Return the [x, y] coordinate for the center point of the cell that contains the specified text.  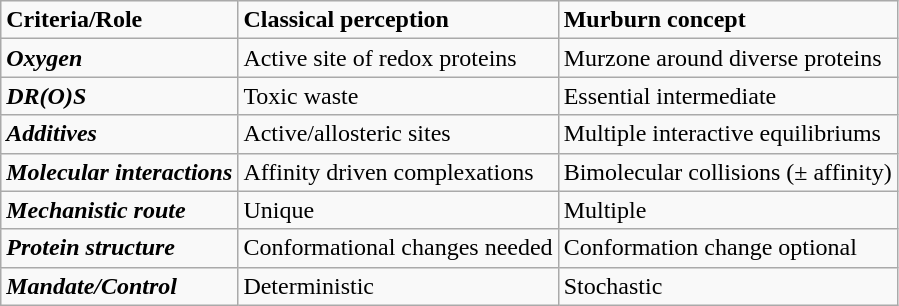
Mechanistic route [120, 210]
Murzone around diverse proteins [728, 58]
Classical perception [398, 20]
Active site of redox proteins [398, 58]
Molecular interactions [120, 172]
Bimolecular collisions (± affinity) [728, 172]
Toxic waste [398, 96]
Unique [398, 210]
Active/allosteric sites [398, 134]
Mandate/Control [120, 286]
Conformational changes needed [398, 248]
Oxygen [120, 58]
Affinity driven complexations [398, 172]
Essential intermediate [728, 96]
Conformation change optional [728, 248]
Deterministic [398, 286]
Criteria/Role [120, 20]
Murburn concept [728, 20]
Multiple [728, 210]
Additives [120, 134]
Stochastic [728, 286]
DR(O)S [120, 96]
Multiple interactive equilibriums [728, 134]
Protein structure [120, 248]
